Identify which cell holds the provided text, then report its [x, y] central coordinate. 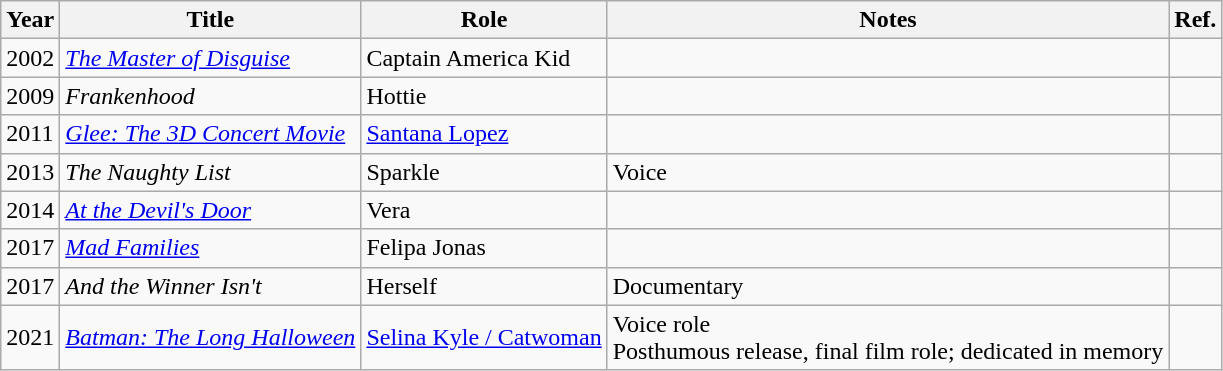
2002 [30, 58]
The Naughty List [210, 172]
The Master of Disguise [210, 58]
Felipa Jonas [484, 248]
Vera [484, 210]
Voice rolePosthumous release, final film role; dedicated in memory [888, 338]
2011 [30, 134]
Notes [888, 20]
Title [210, 20]
And the Winner Isn't [210, 286]
Documentary [888, 286]
Voice [888, 172]
Selina Kyle / Catwoman [484, 338]
Captain America Kid [484, 58]
Year [30, 20]
2014 [30, 210]
Hottie [484, 96]
Glee: The 3D Concert Movie [210, 134]
Mad Families [210, 248]
Batman: The Long Halloween [210, 338]
Role [484, 20]
Santana Lopez [484, 134]
Sparkle [484, 172]
2021 [30, 338]
2009 [30, 96]
At the Devil's Door [210, 210]
2013 [30, 172]
Herself [484, 286]
Frankenhood [210, 96]
Ref. [1196, 20]
